Return the [X, Y] coordinate for the center point of the cell that contains the specified text.  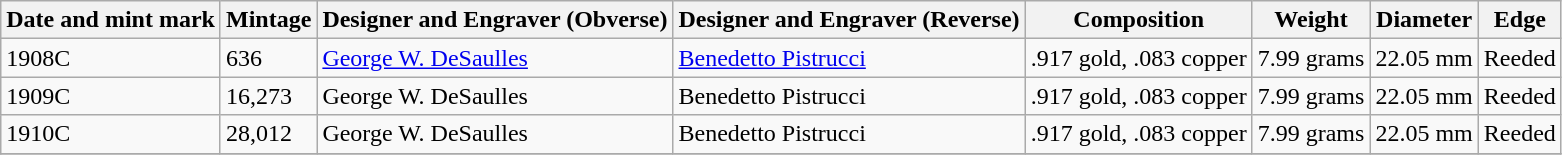
636 [268, 58]
Designer and Engraver (Reverse) [849, 20]
28,012 [268, 134]
Composition [1138, 20]
Edge [1520, 20]
1909C [111, 96]
Diameter [1424, 20]
1910C [111, 134]
16,273 [268, 96]
Mintage [268, 20]
Date and mint mark [111, 20]
Designer and Engraver (Obverse) [495, 20]
1908C [111, 58]
Weight [1311, 20]
